Find where the given text appears and provide that cell's center as [x, y] coordinate. 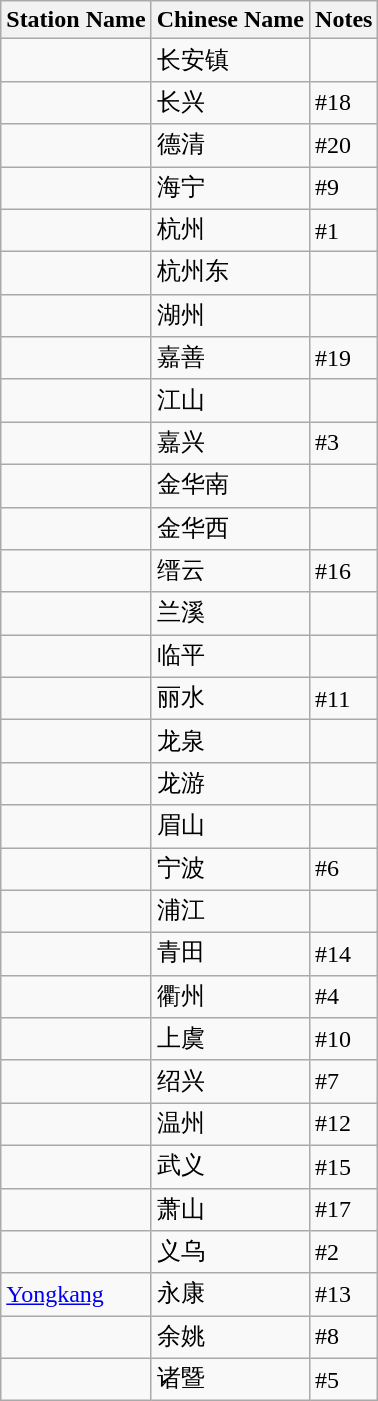
#9 [344, 188]
宁波 [230, 870]
Yongkang [76, 1294]
#7 [344, 1082]
萧山 [230, 1210]
嘉善 [230, 358]
诸暨 [230, 1380]
丽水 [230, 698]
缙云 [230, 572]
#2 [344, 1252]
#15 [344, 1166]
衢州 [230, 996]
#6 [344, 870]
龙泉 [230, 742]
海宁 [230, 188]
德清 [230, 146]
#19 [344, 358]
#8 [344, 1338]
浦江 [230, 912]
杭州东 [230, 274]
金华南 [230, 486]
湖州 [230, 316]
眉山 [230, 826]
嘉兴 [230, 444]
青田 [230, 954]
临平 [230, 656]
#13 [344, 1294]
#20 [344, 146]
#17 [344, 1210]
兰溪 [230, 614]
绍兴 [230, 1082]
Station Name [76, 20]
#14 [344, 954]
#5 [344, 1380]
上虞 [230, 1040]
#1 [344, 230]
#18 [344, 102]
#12 [344, 1124]
#3 [344, 444]
Notes [344, 20]
长兴 [230, 102]
#10 [344, 1040]
长安镇 [230, 60]
#11 [344, 698]
杭州 [230, 230]
Chinese Name [230, 20]
#4 [344, 996]
武义 [230, 1166]
龙游 [230, 784]
义乌 [230, 1252]
温州 [230, 1124]
江山 [230, 400]
金华西 [230, 528]
余姚 [230, 1338]
永康 [230, 1294]
#16 [344, 572]
